Detect which cell encompasses the target text, then output its [X, Y] center coordinate. 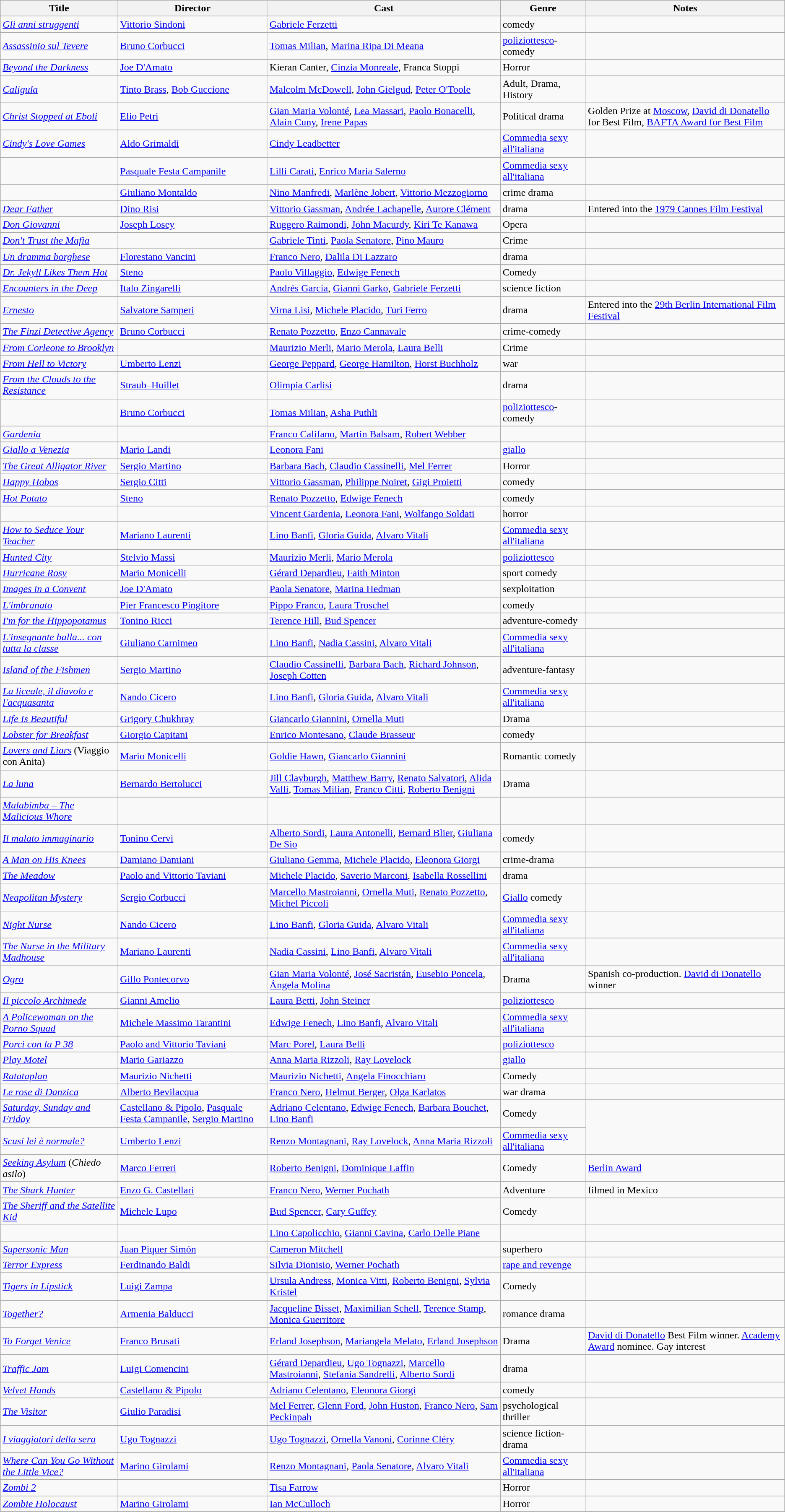
Alberto Bevilacqua [192, 1092]
Ratataplan [59, 1076]
Renato Pozzetto, Edwige Fenech [384, 498]
science fiction [543, 288]
L'insegnante balla... con tutta la classe [59, 642]
Olimpia Carlisi [384, 385]
Franco Nero, Dalila Di Lazzaro [384, 256]
Renzo Montagnani, Paola Senatore, Alvaro Vitali [384, 1466]
Elio Petri [192, 117]
Castellano & Pipolo, Pasquale Festa Campanile, Sergio Martino [192, 1114]
Franco Nero, Helmut Berger, Olga Karlatos [384, 1092]
Edwige Fenech, Lino Banfi, Alvaro Vitali [384, 1022]
Vittorio Sindoni [192, 24]
Cast [384, 8]
Bernardo Bertolucci [192, 783]
Michele Placido, Saverio Marconi, Isabella Rossellini [384, 876]
Gli anni struggenti [59, 24]
Franco Califano, Martin Balsam, Robert Webber [384, 434]
Dear Father [59, 208]
The Shark Hunter [59, 1190]
Adriano Celentano, Edwige Fenech, Barbara Bouchet, Lino Banfi [384, 1114]
Bud Spencer, Cary Guffey [384, 1211]
Castellano & Pipolo [192, 1390]
From Hell to Victory [59, 364]
rape and revenge [543, 1265]
Giorgio Capitani [192, 735]
The Meadow [59, 876]
Virna Lisi, Michele Placido, Turi Ferro [384, 310]
The Great Alligator River [59, 466]
La liceale, il diavolo e l'acquasanta [59, 697]
Giallo a Venezia [59, 450]
Caligula [59, 89]
Hot Potato [59, 498]
Terence Hill, Bud Spencer [384, 621]
Lilli Carati, Enrico Maria Salerno [384, 171]
Lobster for Breakfast [59, 735]
Ugo Tognazzi [192, 1439]
Il malato immaginario [59, 838]
Title [59, 8]
war drama [543, 1092]
La luna [59, 783]
Vincent Gardenia, Leonora Fani, Wolfango Soldati [384, 514]
Marcello Mastroianni, Ornella Muti, Renato Pozzetto, Michel Piccoli [384, 897]
Pasquale Festa Campanile [192, 171]
Opera [543, 224]
psychological thriller [543, 1411]
Un dramma borghese [59, 256]
Scusi lei è normale? [59, 1140]
Night Nurse [59, 925]
Island of the Fishmen [59, 670]
Mario Gariazzo [192, 1060]
Tinto Brass, Bob Guccione [192, 89]
Gérard Depardieu, Ugo Tognazzi, Marcello Mastroianni, Stefania Sandrelli, Alberto Sordi [384, 1369]
Barbara Bach, Claudio Cassinelli, Mel Ferrer [384, 466]
Italo Zingarelli [192, 288]
A Man on His Knees [59, 860]
Luigi Comencini [192, 1369]
Luigi Zampa [192, 1286]
Goldie Hawn, Giancarlo Giannini [384, 756]
Sergio Citti [192, 482]
Jill Clayburgh, Matthew Barry, Renato Salvatori, Alida Valli, Tomas Milian, Franco Citti, Roberto Benigni [384, 783]
Giuliano Gemma, Michele Placido, Eleonora Giorgi [384, 860]
Franco Nero, Werner Pochath [384, 1190]
Marco Ferreri [192, 1168]
Cindy's Love Games [59, 143]
Enrico Montesano, Claude Brasseur [384, 735]
Giallo comedy [543, 897]
Stelvio Massi [192, 557]
Supersonic Man [59, 1249]
Malabimba – The Malicious Whore [59, 811]
Giancarlo Giannini, Ornella Muti [384, 719]
crime drama [543, 192]
Gabriele Ferzetti [384, 24]
The Visitor [59, 1411]
Maurizio Nichetti [192, 1076]
Vittorio Gassman, Philippe Noiret, Gigi Proietti [384, 482]
I'm for the Hippopotamus [59, 621]
Michele Lupo [192, 1211]
Tigers in Lipstick [59, 1286]
science fiction-drama [543, 1439]
The Sheriff and the Satellite Kid [59, 1211]
Golden Prize at Moscow, David di Donatello for Best Film, BAFTA Award for Best Film [685, 117]
Malcolm McDowell, John Gielgud, Peter O'Toole [384, 89]
Play Motel [59, 1060]
Genre [543, 8]
Claudio Cassinelli, Barbara Bach, Richard Johnson, Joseph Cotten [384, 670]
Maurizio Nichetti, Angela Finocchiaro [384, 1076]
Ugo Tognazzi, Ornella Vanoni, Corinne Cléry [384, 1439]
Giuliano Montaldo [192, 192]
Velvet Hands [59, 1390]
The Finzi Detective Agency [59, 332]
Roberto Benigni, Dominique Laffin [384, 1168]
Pier Francesco Pingitore [192, 605]
Traffic Jam [59, 1369]
Tonino Ricci [192, 621]
Ferdinando Baldi [192, 1265]
Silvia Dionisio, Werner Pochath [384, 1265]
Berlin Award [685, 1168]
Franco Brusati [192, 1341]
Aldo Grimaldi [192, 143]
Jacqueline Bisset, Maximilian Schell, Terence Stamp, Monica Guerritore [384, 1314]
Laura Betti, John Steiner [384, 1001]
Ogro [59, 979]
crime-drama [543, 860]
Entered into the 1979 Cannes Film Festival [685, 208]
Armenia Balducci [192, 1314]
Life Is Beautiful [59, 719]
Images in a Convent [59, 589]
Ian McCulloch [384, 1504]
Adventure [543, 1190]
Salvatore Samperi [192, 310]
Dino Risi [192, 208]
Mario Landi [192, 450]
sport comedy [543, 573]
George Peppard, George Hamilton, Horst Buchholz [384, 364]
Renato Pozzetto, Enzo Cannavale [384, 332]
Zombi 2 [59, 1488]
A Policewoman on the Porno Squad [59, 1022]
Mel Ferrer, Glenn Ford, John Huston, Franco Nero, Sam Peckinpah [384, 1411]
Grigory Chukhray [192, 719]
Paolo Villaggio, Edwige Fenech [384, 273]
Paola Senatore, Marina Hedman [384, 589]
David di Donatello Best Film winner. Academy Award nominee. Gay interest [685, 1341]
Political drama [543, 117]
L'imbranato [59, 605]
filmed in Mexico [685, 1190]
Nino Manfredi, Marlène Jobert, Vittorio Mezzogiorno [384, 192]
Andrés García, Gianni Garko, Gabriele Ferzetti [384, 288]
Director [192, 8]
Kieran Canter, Cinzia Monreale, Franca Stoppi [384, 68]
Together? [59, 1314]
Terror Express [59, 1265]
Joseph Losey [192, 224]
Don Giovanni [59, 224]
Entered into the 29th Berlin International Film Festival [685, 310]
Enzo G. Castellari [192, 1190]
Neapolitan Mystery [59, 897]
Tomas Milian, Asha Puthli [384, 413]
Anna Maria Rizzoli, Ray Lovelock [384, 1060]
Gérard Depardieu, Faith Minton [384, 573]
Il piccolo Archimede [59, 1001]
Adriano Celentano, Eleonora Giorgi [384, 1390]
crime-comedy [543, 332]
Florestano Vancini [192, 256]
Juan Piquer Simón [192, 1249]
Straub–Huillet [192, 385]
From the Clouds to the Resistance [59, 385]
Nadia Cassini, Lino Banfi, Alvaro Vitali [384, 952]
Marc Porel, Laura Belli [384, 1044]
Assassinio sul Tevere [59, 46]
Ruggero Raimondi, John Macurdy, Kiri Te Kanawa [384, 224]
Michele Massimo Tarantini [192, 1022]
Lovers and Liars (Viaggio con Anita) [59, 756]
Christ Stopped at Eboli [59, 117]
Beyond the Darkness [59, 68]
Gardenia [59, 434]
Pippo Franco, Laura Troschel [384, 605]
Hunted City [59, 557]
Maurizio Merli, Mario Merola [384, 557]
adventure-comedy [543, 621]
Leonora Fani [384, 450]
Vittorio Gassman, Andrée Lachapelle, Aurore Clément [384, 208]
Ernesto [59, 310]
Gabriele Tinti, Paola Senatore, Pino Mauro [384, 240]
Romantic comedy [543, 756]
Spanish co-production. David di Donatello winner [685, 979]
From Corleone to Brooklyn [59, 348]
Don't Trust the Mafia [59, 240]
Tisa Farrow [384, 1488]
Saturday, Sunday and Friday [59, 1114]
Where Can You Go Without the Little Vice? [59, 1466]
The Nurse in the Military Madhouse [59, 952]
Hurricane Rosy [59, 573]
Giuliano Carnimeo [192, 642]
Cindy Leadbetter [384, 143]
To Forget Venice [59, 1341]
Lino Banfi, Nadia Cassini, Alvaro Vitali [384, 642]
Gianni Amelio [192, 1001]
I viaggiatori della sera [59, 1439]
Renzo Montagnani, Ray Lovelock, Anna Maria Rizzoli [384, 1140]
Giulio Paradisi [192, 1411]
Erland Josephson, Mariangela Melato, Erland Josephson [384, 1341]
Gillo Pontecorvo [192, 979]
Sergio Corbucci [192, 897]
Encounters in the Deep [59, 288]
superhero [543, 1249]
Zombie Holocaust [59, 1504]
Notes [685, 8]
horror [543, 514]
Cameron Mitchell [384, 1249]
war [543, 364]
Gian Maria Volonté, Lea Massari, Paolo Bonacelli, Alain Cuny, Irene Papas [384, 117]
Damiano Damiani [192, 860]
romance drama [543, 1314]
Le rose di Danzica [59, 1092]
Adult, Drama, History [543, 89]
Lino Capolicchio, Gianni Cavina, Carlo Delle Piane [384, 1233]
Maurizio Merli, Mario Merola, Laura Belli [384, 348]
Seeking Asylum (Chiedo asilo) [59, 1168]
Tonino Cervi [192, 838]
Gian Maria Volonté, José Sacristán, Eusebio Poncela, Ángela Molina [384, 979]
sexploitation [543, 589]
Happy Hobos [59, 482]
adventure-fantasy [543, 670]
Ursula Andress, Monica Vitti, Roberto Benigni, Sylvia Kristel [384, 1286]
Dr. Jekyll Likes Them Hot [59, 273]
Tomas Milian, Marina Ripa Di Meana [384, 46]
Alberto Sordi, Laura Antonelli, Bernard Blier, Giuliana De Sio [384, 838]
Porci con la P 38 [59, 1044]
How to Seduce Your Teacher [59, 535]
